Output the (X, Y) coordinate of the center of the cell containing the given text.  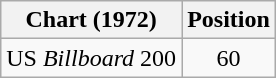
60 (229, 58)
Position (229, 20)
Chart (1972) (92, 20)
US Billboard 200 (92, 58)
